Detect which cell encompasses the target text, then output its [X, Y] center coordinate. 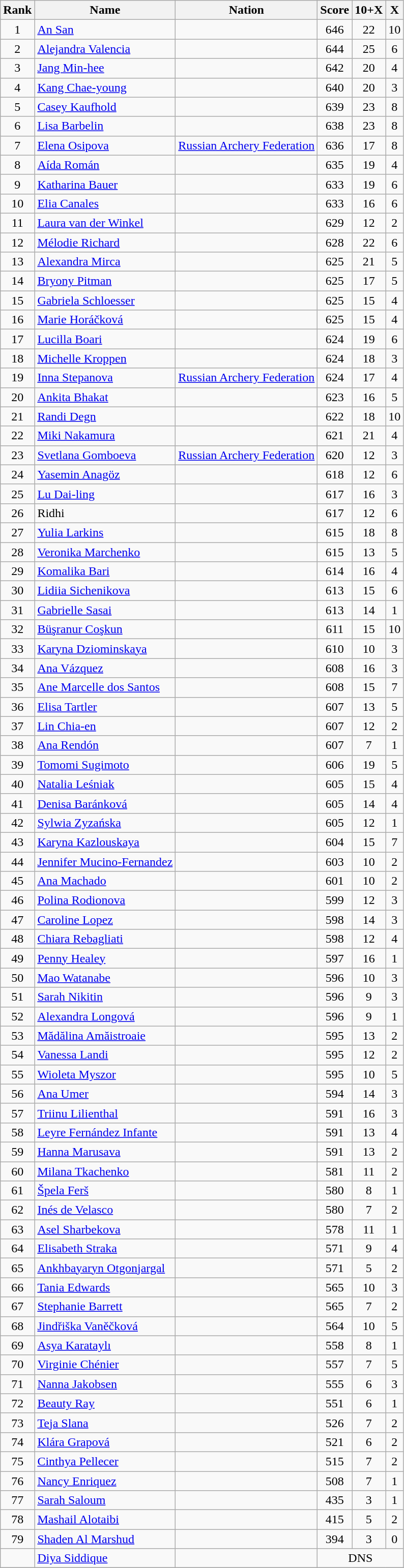
Aída Román [105, 165]
0 [395, 1539]
635 [335, 165]
604 [335, 842]
Alexandra Mirca [105, 262]
Karyna Dziominskaya [105, 649]
Karyna Kazlouskaya [105, 842]
Nanna Jakobsen [105, 1384]
53 [17, 1036]
Lisa Barbelin [105, 126]
508 [335, 1481]
Leyre Fernández Infante [105, 1132]
564 [335, 1326]
Penny Healey [105, 958]
603 [335, 862]
34 [17, 668]
Asya Karataylı [105, 1345]
Jindřiška Vaněčková [105, 1326]
68 [17, 1326]
70 [17, 1365]
606 [335, 765]
578 [335, 1229]
Špela Ferš [105, 1191]
49 [17, 958]
642 [335, 68]
75 [17, 1461]
629 [335, 223]
36 [17, 707]
Chiara Rebagliati [105, 939]
31 [17, 610]
610 [335, 649]
76 [17, 1481]
597 [335, 958]
Yulia Larkins [105, 532]
46 [17, 900]
646 [335, 29]
71 [17, 1384]
Tomomi Sugimoto [105, 765]
26 [17, 513]
60 [17, 1171]
Teja Slana [105, 1423]
38 [17, 745]
37 [17, 726]
435 [335, 1500]
Nation [246, 10]
24 [17, 474]
594 [335, 1094]
51 [17, 997]
Gabrielle Sasai [105, 610]
Gabriela Schloesser [105, 300]
Randi Degn [105, 416]
628 [335, 243]
Elia Canales [105, 203]
Name [105, 10]
Lin Chia-en [105, 726]
611 [335, 629]
521 [335, 1442]
Laura van der Winkel [105, 223]
Diya Siddique [105, 1558]
Jennifer Mucino-Fernandez [105, 862]
Alejandra Valencia [105, 49]
62 [17, 1210]
Ana Machado [105, 881]
Jang Min-hee [105, 68]
Rank [17, 10]
40 [17, 784]
Ana Rendón [105, 745]
42 [17, 823]
644 [335, 49]
Svetlana Gomboeva [105, 455]
Shaden Al Marshud [105, 1539]
Sarah Saloum [105, 1500]
Score [335, 10]
Lucilla Boari [105, 339]
78 [17, 1520]
63 [17, 1229]
Mao Watanabe [105, 978]
Elisabeth Straka [105, 1249]
Ankhbayaryn Otgonjargal [105, 1268]
74 [17, 1442]
Hanna Marusava [105, 1152]
Inna Stepanova [105, 378]
57 [17, 1113]
58 [17, 1132]
Ankita Bhakat [105, 397]
623 [335, 397]
An San [105, 29]
Alexandra Longová [105, 1016]
614 [335, 571]
Inés de Velasco [105, 1210]
Mélodie Richard [105, 243]
52 [17, 1016]
Polina Rodionova [105, 900]
Vanessa Landi [105, 1055]
551 [335, 1403]
Miki Nakamura [105, 436]
48 [17, 939]
394 [335, 1539]
54 [17, 1055]
29 [17, 571]
61 [17, 1191]
557 [335, 1365]
Büşranur Coşkun [105, 629]
32 [17, 629]
69 [17, 1345]
47 [17, 920]
Katharina Bauer [105, 184]
581 [335, 1171]
Stephanie Barrett [105, 1307]
30 [17, 591]
555 [335, 1384]
Nancy Enriquez [105, 1481]
618 [335, 474]
56 [17, 1094]
Kang Chae-young [105, 87]
Lu Dai-ling [105, 494]
Sarah Nikitin [105, 997]
73 [17, 1423]
Yasemin Anagöz [105, 474]
Bryony Pitman [105, 281]
601 [335, 881]
59 [17, 1152]
X [395, 10]
39 [17, 765]
Elena Osipova [105, 145]
44 [17, 862]
72 [17, 1403]
55 [17, 1074]
Caroline Lopez [105, 920]
Marie Horáčková [105, 320]
526 [335, 1423]
Tania Edwards [105, 1287]
Ane Marcelle dos Santos [105, 687]
Asel Sharbekova [105, 1229]
79 [17, 1539]
Sylwia Zyzańska [105, 823]
Natalia Leśniak [105, 784]
43 [17, 842]
640 [335, 87]
Klára Grapová [105, 1442]
621 [335, 436]
77 [17, 1500]
50 [17, 978]
636 [335, 145]
Ridhi [105, 513]
639 [335, 107]
Veronika Marchenko [105, 552]
10+X [369, 10]
Wioleta Myszor [105, 1074]
Komalika Bari [105, 571]
515 [335, 1461]
415 [335, 1520]
64 [17, 1249]
638 [335, 126]
Triinu Lilienthal [105, 1113]
620 [335, 455]
622 [335, 416]
45 [17, 881]
66 [17, 1287]
Ana Vázquez [105, 668]
Lidiia Sichenikova [105, 591]
Mashail Alotaibi [105, 1520]
35 [17, 687]
558 [335, 1345]
28 [17, 552]
33 [17, 649]
DNS [360, 1558]
27 [17, 532]
Casey Kaufhold [105, 107]
Cinthya Pellecer [105, 1461]
Michelle Kroppen [105, 358]
599 [335, 900]
Ana Umer [105, 1094]
41 [17, 803]
Elisa Tartler [105, 707]
67 [17, 1307]
Virginie Chénier [105, 1365]
Mădălina Amăistroaie [105, 1036]
Milana Tkachenko [105, 1171]
65 [17, 1268]
Beauty Ray [105, 1403]
Denisa Baránková [105, 803]
